Locate the cell with the specified text and output its (x, y) center coordinate. 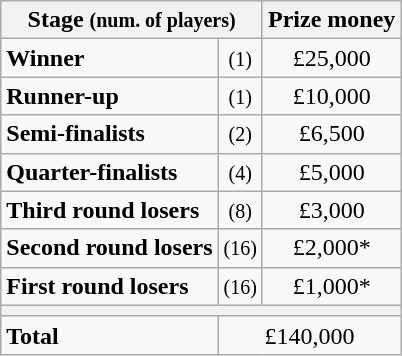
Third round losers (110, 210)
£5,000 (331, 172)
First round losers (110, 286)
(4) (240, 172)
£2,000* (331, 248)
£10,000 (331, 96)
Prize money (331, 20)
£1,000* (331, 286)
£3,000 (331, 210)
Second round losers (110, 248)
£6,500 (331, 134)
£25,000 (331, 58)
Winner (110, 58)
Total (110, 335)
(2) (240, 134)
Runner-up (110, 96)
£140,000 (310, 335)
(8) (240, 210)
Quarter-finalists (110, 172)
Stage (num. of players) (132, 20)
Semi-finalists (110, 134)
